Search for the cell housing the specified text and yield its [X, Y] center coordinate. 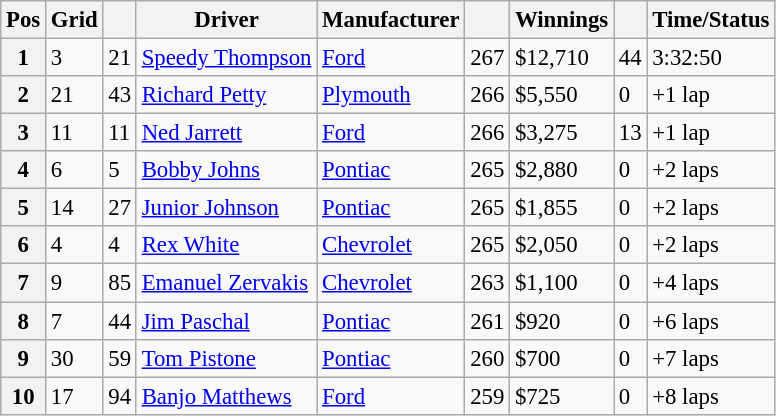
13 [630, 133]
Plymouth [391, 95]
263 [488, 283]
Banjo Matthews [226, 396]
10 [24, 396]
Richard Petty [226, 95]
$3,275 [562, 133]
14 [74, 208]
Emanuel Zervakis [226, 283]
Junior Johnson [226, 208]
Rex White [226, 245]
+7 laps [711, 358]
261 [488, 321]
Manufacturer [391, 20]
94 [120, 396]
27 [120, 208]
17 [74, 396]
$700 [562, 358]
43 [120, 95]
$920 [562, 321]
2 [24, 95]
$2,050 [562, 245]
Winnings [562, 20]
1 [24, 58]
Pos [24, 20]
259 [488, 396]
Grid [74, 20]
$1,855 [562, 208]
3:32:50 [711, 58]
$12,710 [562, 58]
Bobby Johns [226, 170]
$725 [562, 396]
$1,100 [562, 283]
8 [24, 321]
Tom Pistone [226, 358]
267 [488, 58]
Speedy Thompson [226, 58]
Jim Paschal [226, 321]
$2,880 [562, 170]
+4 laps [711, 283]
85 [120, 283]
30 [74, 358]
+8 laps [711, 396]
260 [488, 358]
Time/Status [711, 20]
Driver [226, 20]
$5,550 [562, 95]
Ned Jarrett [226, 133]
59 [120, 358]
+6 laps [711, 321]
